From the cell containing the given text, extract its center point as [X, Y] coordinate. 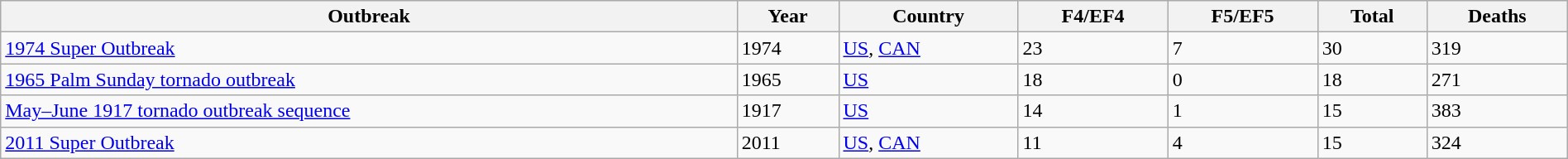
F4/EF4 [1093, 17]
F5/EF5 [1242, 17]
271 [1497, 79]
7 [1242, 48]
Total [1372, 17]
324 [1497, 142]
Outbreak [369, 17]
Country [928, 17]
Year [787, 17]
319 [1497, 48]
23 [1093, 48]
1974 [787, 48]
2011 Super Outbreak [369, 142]
0 [1242, 79]
4 [1242, 142]
1917 [787, 111]
383 [1497, 111]
14 [1093, 111]
Deaths [1497, 17]
1 [1242, 111]
2011 [787, 142]
May–June 1917 tornado outbreak sequence [369, 111]
1965 Palm Sunday tornado outbreak [369, 79]
1974 Super Outbreak [369, 48]
30 [1372, 48]
1965 [787, 79]
11 [1093, 142]
